Extract the [X, Y] coordinate from the center of the cell holding the provided text.  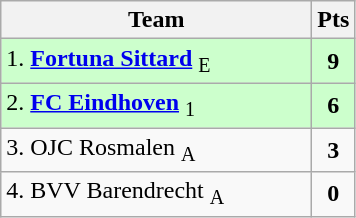
1. Fortuna Sittard E [156, 61]
9 [334, 61]
4. BVV Barendrecht A [156, 194]
Team [156, 20]
6 [334, 105]
0 [334, 194]
Pts [334, 20]
3 [334, 150]
2. FC Eindhoven 1 [156, 105]
3. OJC Rosmalen A [156, 150]
